Capture the cell that displays the provided text and extract its (x, y) central coordinate. 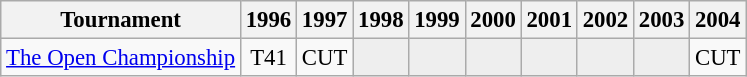
1996 (268, 20)
2001 (549, 20)
2003 (661, 20)
Tournament (121, 20)
T41 (268, 58)
1997 (325, 20)
The Open Championship (121, 58)
1998 (381, 20)
2000 (493, 20)
1999 (437, 20)
2004 (718, 20)
2002 (605, 20)
